Output the [x, y] coordinate of the center of the cell containing the given text.  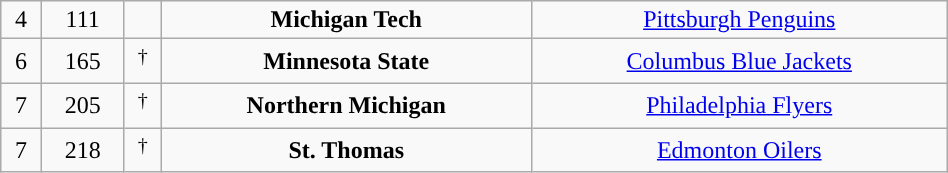
6 [22, 62]
Minnesota State [346, 62]
111 [82, 20]
Michigan Tech [346, 20]
205 [82, 106]
165 [82, 62]
St. Thomas [346, 150]
Columbus Blue Jackets [739, 62]
4 [22, 20]
Edmonton Oilers [739, 150]
Philadelphia Flyers [739, 106]
218 [82, 150]
Northern Michigan [346, 106]
Pittsburgh Penguins [739, 20]
